For the text-containing cell, return its midpoint in [x, y] coordinate format. 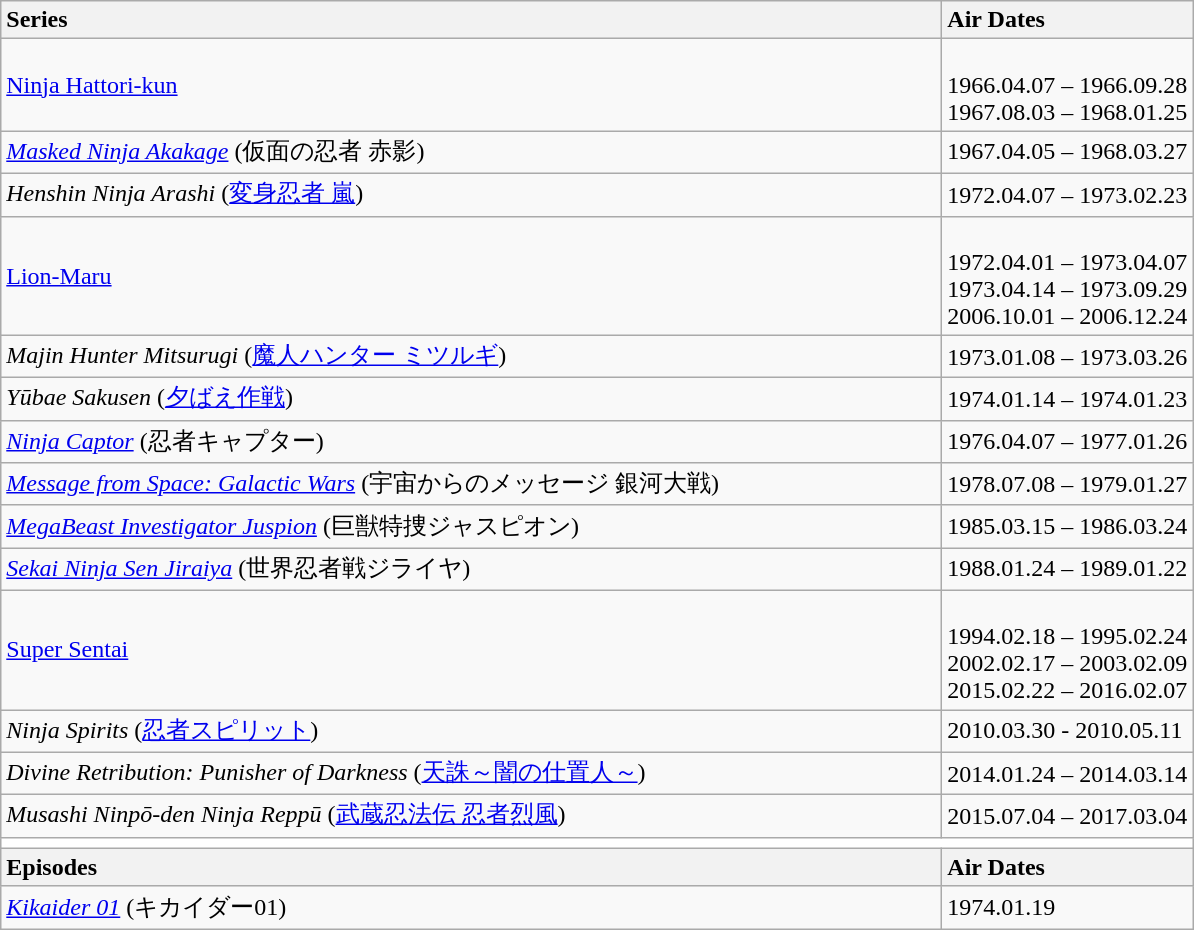
MegaBeast Investigator Juspion (巨獣特捜ジャスピオン) [472, 526]
Episodes [472, 867]
Majin Hunter Mitsurugi (魔人ハンター ミツルギ) [472, 356]
Musashi Ninpō-den Ninja Reppū (武蔵忍法伝 忍者烈風) [472, 816]
1985.03.15 – 1986.03.24 [1068, 526]
1976.04.07 – 1977.01.26 [1068, 442]
Message from Space: Galactic Wars (宇宙からのメッセージ 銀河大戦) [472, 484]
Henshin Ninja Arashi (変身忍者 嵐) [472, 194]
1974.01.19 [1068, 908]
1972.04.07 – 1973.02.23 [1068, 194]
Yūbae Sakusen (夕ばえ作戦) [472, 400]
1974.01.14 – 1974.01.23 [1068, 400]
Divine Retribution: Punisher of Darkness (天誅～闇の仕置人～) [472, 774]
2010.03.30 - 2010.05.11 [1068, 732]
Masked Ninja Akakage (仮面の忍者 赤影) [472, 152]
Super Sentai [472, 650]
1967.04.05 – 1968.03.27 [1068, 152]
1994.02.18 – 1995.02.242002.02.17 – 2003.02.092015.02.22 – 2016.02.07 [1068, 650]
Series [472, 20]
2015.07.04 – 2017.03.04 [1068, 816]
1988.01.24 – 1989.01.22 [1068, 570]
1973.01.08 – 1973.03.26 [1068, 356]
1978.07.08 – 1979.01.27 [1068, 484]
Ninja Spirits (忍者スピリット) [472, 732]
1966.04.07 – 1966.09.281967.08.03 – 1968.01.25 [1068, 85]
Ninja Hattori-kun [472, 85]
Ninja Captor (忍者キャプター) [472, 442]
Lion-Maru [472, 276]
Kikaider 01 (キカイダー01) [472, 908]
1972.04.01 – 1973.04.071973.04.14 – 1973.09.292006.10.01 – 2006.12.24 [1068, 276]
Sekai Ninja Sen Jiraiya (世界忍者戦ジライヤ) [472, 570]
2014.01.24 – 2014.03.14 [1068, 774]
